Extract the [x, y] coordinate from the center of the cell holding the provided text.  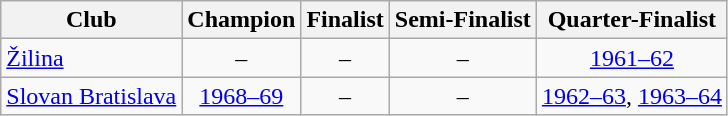
1968–69 [242, 96]
Žilina [92, 58]
Semi-Finalist [462, 20]
Champion [242, 20]
Club [92, 20]
Slovan Bratislava [92, 96]
Finalist [345, 20]
Quarter-Finalist [632, 20]
1961–62 [632, 58]
1962–63, 1963–64 [632, 96]
